Pinpoint the cell where the given text exists, returning its (x, y) midpoint coordinate. 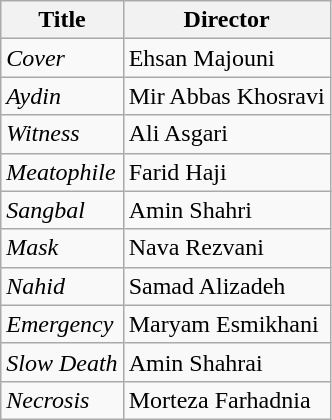
Morteza Farhadnia (226, 400)
Amin Shahri (226, 210)
Cover (62, 58)
Farid Haji (226, 172)
Slow Death (62, 362)
Mask (62, 248)
Mir Abbas Khosravi (226, 96)
Director (226, 20)
Witness (62, 134)
Ali Asgari (226, 134)
Nava Rezvani (226, 248)
Samad Alizadeh (226, 286)
Title (62, 20)
Amin Shahrai (226, 362)
Nahid (62, 286)
Sangbal (62, 210)
Maryam Esmikhani (226, 324)
Aydin (62, 96)
Meatophile (62, 172)
Necrosis (62, 400)
Ehsan Majouni (226, 58)
Emergency (62, 324)
